From the cell containing the given text, extract its center point as [X, Y] coordinate. 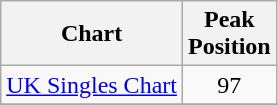
97 [229, 85]
UK Singles Chart [92, 85]
PeakPosition [229, 34]
Chart [92, 34]
